Detect which cell encompasses the target text, then output its [X, Y] center coordinate. 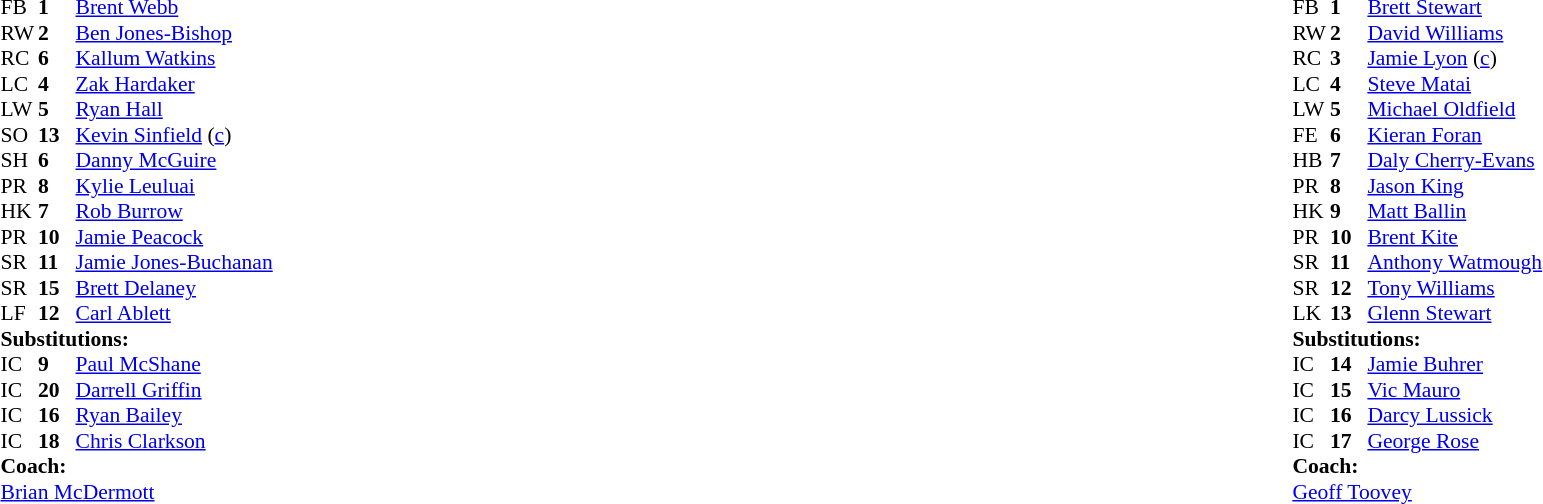
Michael Oldfield [1454, 109]
Jason King [1454, 186]
LK [1311, 313]
Paul McShane [174, 365]
Steve Matai [1454, 84]
David Williams [1454, 33]
17 [1349, 441]
Daly Cherry-Evans [1454, 161]
Kieran Foran [1454, 135]
FE [1311, 135]
Darrell Griffin [174, 390]
Jamie Buhrer [1454, 365]
20 [57, 390]
Jamie Peacock [174, 237]
Brent Kite [1454, 237]
18 [57, 441]
Glenn Stewart [1454, 313]
Brett Delaney [174, 288]
George Rose [1454, 441]
Kallum Watkins [174, 59]
HB [1311, 161]
Matt Ballin [1454, 211]
Vic Mauro [1454, 390]
Chris Clarkson [174, 441]
Danny McGuire [174, 161]
Zak Hardaker [174, 84]
Tony Williams [1454, 288]
Ben Jones-Bishop [174, 33]
Ryan Hall [174, 109]
SH [19, 161]
Ryan Bailey [174, 415]
Anthony Watmough [1454, 263]
3 [1349, 59]
Kylie Leuluai [174, 186]
SO [19, 135]
Darcy Lussick [1454, 415]
Carl Ablett [174, 313]
Kevin Sinfield (c) [174, 135]
14 [1349, 365]
Jamie Lyon (c) [1454, 59]
LF [19, 313]
Rob Burrow [174, 211]
Jamie Jones-Buchanan [174, 263]
